Detect which cell encompasses the target text, then output its [X, Y] center coordinate. 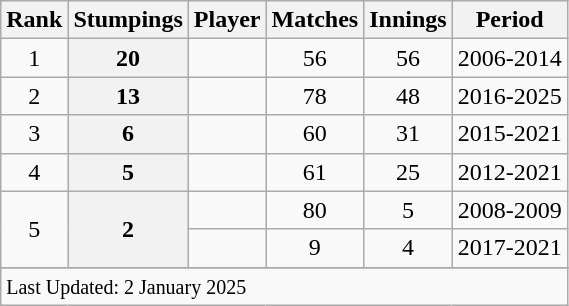
Period [510, 20]
31 [408, 134]
2008-2009 [510, 210]
2017-2021 [510, 248]
9 [315, 248]
80 [315, 210]
2016-2025 [510, 96]
61 [315, 172]
48 [408, 96]
20 [128, 58]
Last Updated: 2 January 2025 [284, 286]
6 [128, 134]
Rank [34, 20]
2015-2021 [510, 134]
2012-2021 [510, 172]
2006-2014 [510, 58]
3 [34, 134]
Innings [408, 20]
1 [34, 58]
13 [128, 96]
60 [315, 134]
78 [315, 96]
Player [227, 20]
Matches [315, 20]
25 [408, 172]
Stumpings [128, 20]
